Search for the cell housing the specified text and yield its (x, y) center coordinate. 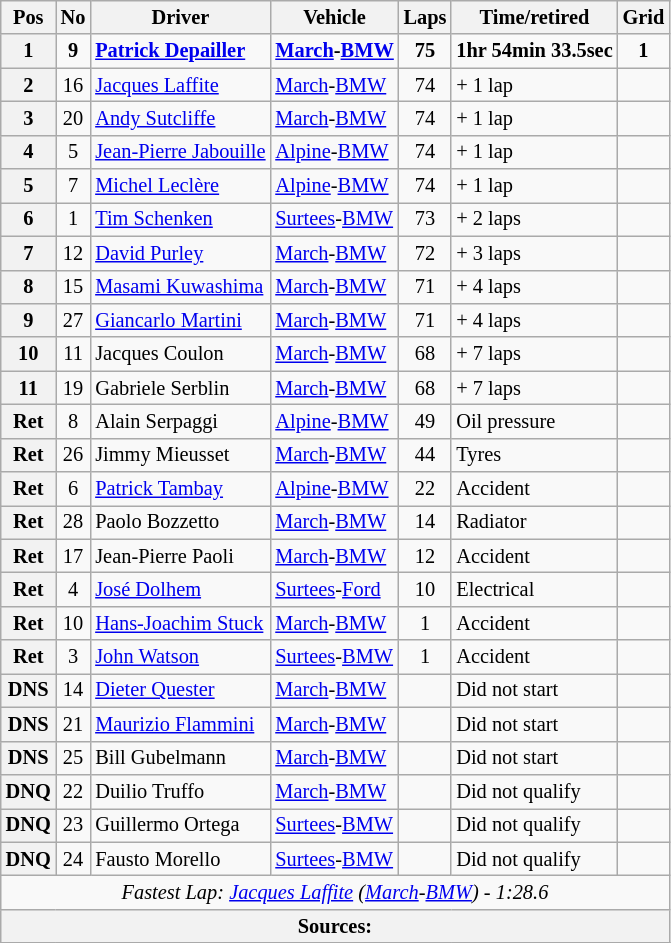
Patrick Tambay (180, 489)
17 (74, 556)
Andy Sutcliffe (180, 118)
23 (74, 825)
21 (74, 724)
Jacques Laffite (180, 85)
Radiator (534, 522)
Maurizio Flammini (180, 724)
Grid (644, 17)
44 (426, 455)
28 (74, 522)
No (74, 17)
19 (74, 388)
Vehicle (334, 17)
72 (426, 253)
Jacques Coulon (180, 354)
Tim Schenken (180, 219)
Bill Gubelmann (180, 758)
Hans-Joachim Stuck (180, 623)
16 (74, 85)
+ 3 laps (534, 253)
Jimmy Mieusset (180, 455)
Tyres (534, 455)
+ 2 laps (534, 219)
Guillermo Ortega (180, 825)
73 (426, 219)
15 (74, 287)
1hr 54min 33.5sec (534, 51)
27 (74, 320)
Pos (28, 17)
Time/retired (534, 17)
Jean-Pierre Paoli (180, 556)
Oil pressure (534, 421)
49 (426, 421)
Sources: (335, 926)
Giancarlo Martini (180, 320)
Gabriele Serblin (180, 388)
Dieter Quester (180, 690)
25 (74, 758)
Alain Serpaggi (180, 421)
Surtees-Ford (334, 589)
John Watson (180, 657)
Michel Leclère (180, 186)
David Purley (180, 253)
20 (74, 118)
Driver (180, 17)
Fastest Lap: Jacques Laffite (March-BMW) - 1:28.6 (335, 892)
Patrick Depailler (180, 51)
2 (28, 85)
Masami Kuwashima (180, 287)
75 (426, 51)
Paolo Bozzetto (180, 522)
José Dolhem (180, 589)
24 (74, 859)
Duilio Truffo (180, 791)
Fausto Morello (180, 859)
Jean-Pierre Jabouille (180, 152)
Laps (426, 17)
Electrical (534, 589)
26 (74, 455)
